Capture the cell that displays the provided text and extract its (X, Y) central coordinate. 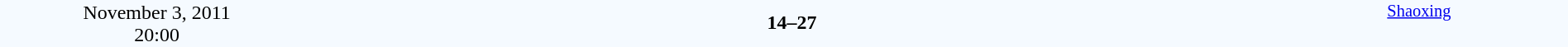
14–27 (791, 22)
Shaoxing (1419, 23)
November 3, 201120:00 (157, 23)
